For the text-containing cell, return its midpoint in [X, Y] coordinate format. 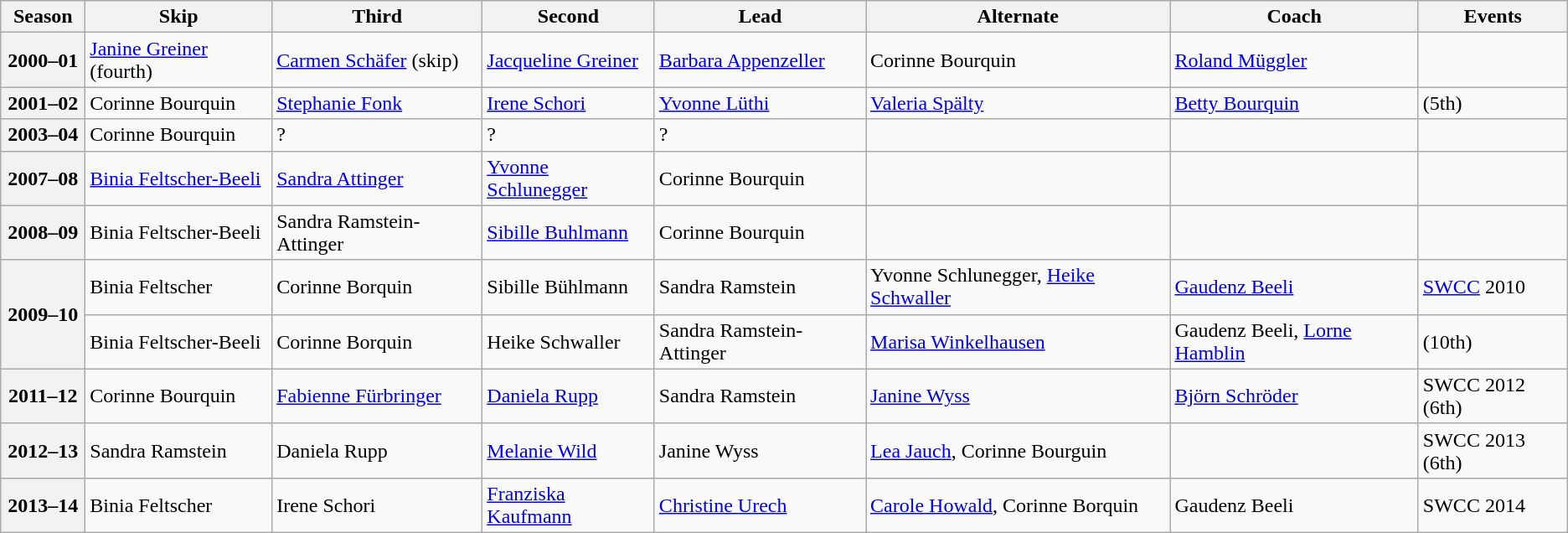
(10th) [1493, 342]
Events [1493, 17]
Björn Schröder [1294, 396]
Sibille Buhlmann [569, 233]
Marisa Winkelhausen [1019, 342]
Barbara Appenzeller [760, 60]
2011–12 [44, 396]
SWCC 2012 (6th) [1493, 396]
Yvonne Schlunegger [569, 178]
Yvonne Lüthi [760, 103]
Fabienne Fürbringer [377, 396]
Roland Müggler [1294, 60]
Skip [179, 17]
Gaudenz Beeli, Lorne Hamblin [1294, 342]
Melanie Wild [569, 451]
2013–14 [44, 505]
SWCC 2010 [1493, 287]
Lea Jauch, Corinne Bourguin [1019, 451]
SWCC 2014 [1493, 505]
Janine Greiner (fourth) [179, 60]
Carole Howald, Corinne Borquin [1019, 505]
Yvonne Schlunegger, Heike Schwaller [1019, 287]
Sibille Bühlmann [569, 287]
Season [44, 17]
Valeria Spälty [1019, 103]
Second [569, 17]
Coach [1294, 17]
Sandra Attinger [377, 178]
Christine Urech [760, 505]
2001–02 [44, 103]
Jacqueline Greiner [569, 60]
Betty Bourquin [1294, 103]
2003–04 [44, 135]
Stephanie Fonk [377, 103]
2000–01 [44, 60]
2007–08 [44, 178]
Alternate [1019, 17]
SWCC 2013 (6th) [1493, 451]
(5th) [1493, 103]
2008–09 [44, 233]
Heike Schwaller [569, 342]
Third [377, 17]
Lead [760, 17]
2009–10 [44, 314]
2012–13 [44, 451]
Carmen Schäfer (skip) [377, 60]
Franziska Kaufmann [569, 505]
